Find where the given text appears and provide that cell's center as (x, y) coordinate. 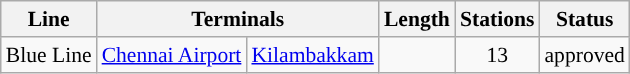
13 (498, 55)
Kilambakkam (312, 55)
approved (584, 55)
Terminals (238, 19)
Status (584, 19)
Stations (498, 19)
Line (49, 19)
Blue Line (49, 55)
Chennai Airport (172, 55)
Length (417, 19)
